Provide the [x, y] coordinate of the cell's center where the given text is located.  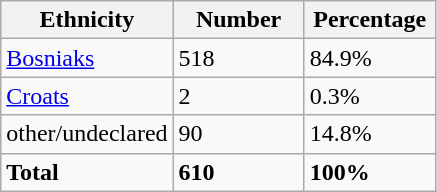
Percentage [370, 20]
610 [238, 172]
518 [238, 58]
Bosniaks [87, 58]
100% [370, 172]
0.3% [370, 96]
Total [87, 172]
14.8% [370, 134]
Number [238, 20]
other/undeclared [87, 134]
Ethnicity [87, 20]
84.9% [370, 58]
90 [238, 134]
Croats [87, 96]
2 [238, 96]
